Identify which cell holds the provided text, then report its (X, Y) central coordinate. 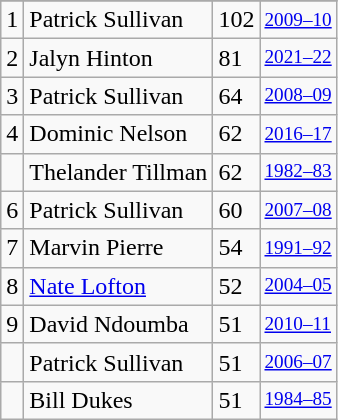
2 (12, 58)
64 (236, 96)
2007–08 (298, 210)
1991–92 (298, 248)
1 (12, 20)
David Ndoumba (118, 324)
7 (12, 248)
4 (12, 134)
2021–22 (298, 58)
Marvin Pierre (118, 248)
8 (12, 286)
2016–17 (298, 134)
Jalyn Hinton (118, 58)
60 (236, 210)
Nate Lofton (118, 286)
1982–83 (298, 172)
1984–85 (298, 400)
2008–09 (298, 96)
2010–11 (298, 324)
Bill Dukes (118, 400)
2009–10 (298, 20)
102 (236, 20)
52 (236, 286)
Thelander Tillman (118, 172)
2006–07 (298, 362)
2004–05 (298, 286)
9 (12, 324)
6 (12, 210)
3 (12, 96)
54 (236, 248)
81 (236, 58)
Dominic Nelson (118, 134)
